Find where the given text appears and provide that cell's center as (x, y) coordinate. 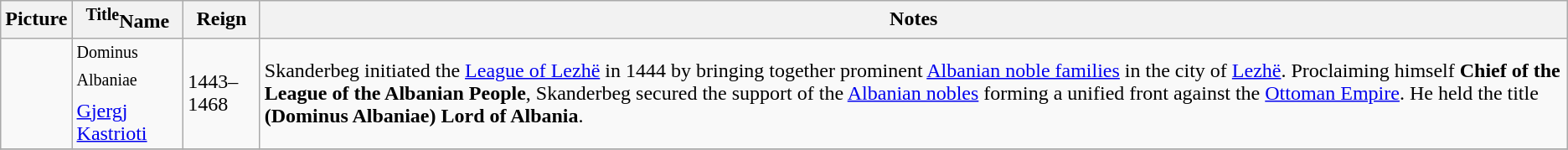
1443–1468 (222, 93)
Dominus AlbaniaeGjergj Kastrioti (127, 93)
Notes (913, 20)
Reign (222, 20)
TitleName (127, 20)
Picture (37, 20)
